Find where the given text appears and provide that cell's center as (x, y) coordinate. 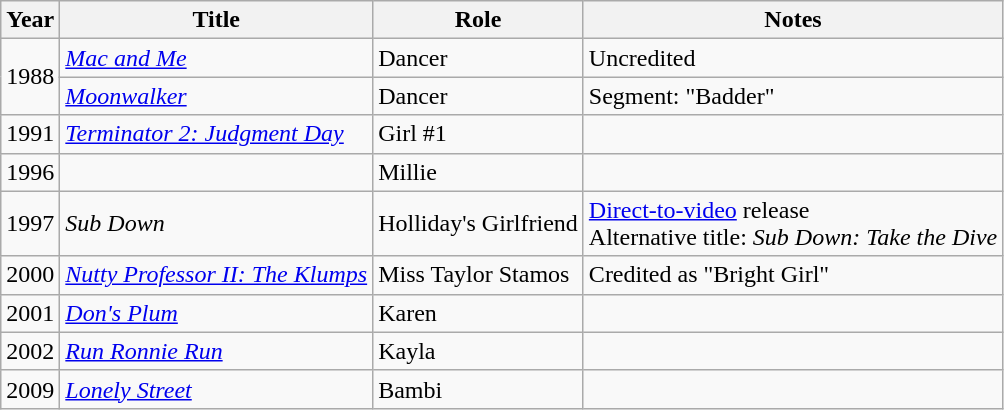
1991 (30, 134)
Girl #1 (478, 134)
Direct-to-video releaseAlternative title: Sub Down: Take the Dive (792, 224)
Karen (478, 313)
Segment: "Badder" (792, 96)
2009 (30, 389)
Uncredited (792, 58)
Year (30, 20)
Lonely Street (216, 389)
Credited as "Bright Girl" (792, 275)
Terminator 2: Judgment Day (216, 134)
2002 (30, 351)
Title (216, 20)
Role (478, 20)
Bambi (478, 389)
Moonwalker (216, 96)
Holliday's Girlfriend (478, 224)
1996 (30, 172)
Millie (478, 172)
Don's Plum (216, 313)
Run Ronnie Run (216, 351)
1988 (30, 77)
Miss Taylor Stamos (478, 275)
Notes (792, 20)
1997 (30, 224)
Kayla (478, 351)
Nutty Professor II: The Klumps (216, 275)
2000 (30, 275)
Mac and Me (216, 58)
2001 (30, 313)
Sub Down (216, 224)
